Identify which cell holds the provided text, then report its (x, y) central coordinate. 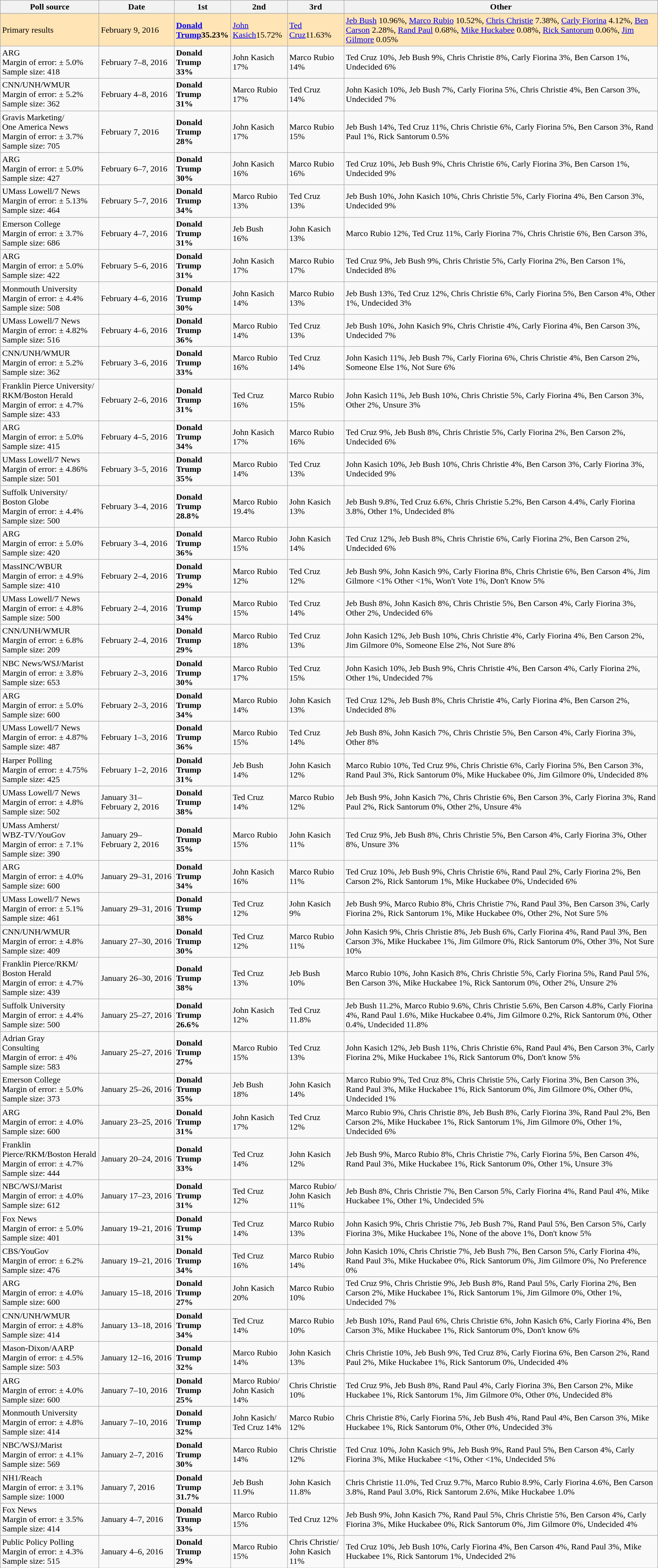
Emerson CollegeMargin of error: ± 3.7% Sample size: 686 (50, 233)
Jeb Bush 8%, Chris Christie 7%, Ben Carson 5%, Carly Fiorina 4%, Rand Paul 4%, Mike Huckabee 1%, Other 1%, Undecided 5% (501, 1196)
John Kasich 11%, Jeb Bush 10%, Chris Christie 5%, Carly Fiorina 4%, Ben Carson 3%, Other 2%, Unsure 3% (501, 400)
Ted Cruz 9%, Jeb Bush 9%, Chris Christie 5%, Carly Fiorina 2%, Ben Carson 1%, Undecided 8% (501, 266)
NBC/WSJ/MaristMargin of error: ± 4.0% Sample size: 612 (50, 1196)
Jeb Bush 13%, Ted Cruz 12%, Chris Christie 6%, Carly Fiorina 5%, Ben Carson 4%, Other 1%, Undecided 3% (501, 298)
Monmouth UniversityMargin of error: ± 4.4% Sample size: 508 (50, 298)
Franklin Pierce/RKM/Boston HeraldMargin of error: ± 4.7% Sample size: 439 (50, 978)
Poll source (50, 7)
February 1–3, 2016 (137, 737)
Ted Cruz11.8% (316, 1015)
Harper PollingMargin of error: ± 4.75% Sample size: 425 (50, 770)
UMass Lowell/7 NewsMargin of error: ± 5.1% Sample size: 461 (50, 909)
Date (137, 7)
February 5–6, 2016 (137, 266)
Jeb Bush 10%, Rand Paul 6%, Chris Christie 6%, John Kasich 6%, Carly Fiorina 4%, Ben Carson 3%, Mike Huckabee 1%, Rick Santorum 0%, Don't know 6% (501, 1325)
John Kasich 10%, Jeb Bush 9%, Chris Christie 4%, Ben Carson 4%, Carly Fiorina 2%, Other 1%, Undecided 7% (501, 673)
Chris Christie 11.0%, Ted Cruz 9.7%, Marco Rubio 8.9%, Carly Fiorina 4.6%, Ben Carson 3.8%, Rand Paul 3.0%, Rick Santorum 2.6%, Mike Huckabee 1.0% (501, 1487)
John Kasich 12%, Jeb Bush 11%, Chris Christie 6%, Rand Paul 4%, Ben Carson 3%, Carly Fiorina 2%, Mike Huckabee 1%, Rick Santorum 0%, Don't know 5% (501, 1053)
2nd (259, 7)
January 2–7, 2016 (137, 1455)
UMass Lowell/7 NewsMargin of error: ± 4.86% Sample size: 501 (50, 469)
John Kasich 11.8% (316, 1487)
Primary results (50, 30)
February 5–7, 2016 (137, 201)
CNN/UNH/WMURMargin of error: ± 4.8% Sample size: 409 (50, 941)
Other (501, 7)
Chris Christie 8%, Carly Fiorina 5%, Jeb Bush 4%, Rand Paul 4%, Ben Carson 3%, Mike Huckabee 1%, Rick Santorum 0%, Other 0%, Undecided 3% (501, 1422)
ARGMargin of error: ± 5.0% Sample size: 418 (50, 62)
January 20–24, 2016 (137, 1159)
ARGMargin of error: ± 5.0% Sample size: 600 (50, 705)
John Kasich 9%, Chris Christie 7%, Jeb Bush 7%, Rand Paul 5%, Ben Carson 5%, Carly Fiorina 3%, Mike Huckabee 1%, None of the above 1%, Don't know 5% (501, 1228)
NBC/WSJ/MaristMargin of error: ± 4.1% Sample size: 569 (50, 1455)
John Kasich20% (259, 1293)
Jeb Bush10% (316, 978)
John Kasich11% (316, 839)
Donald Trump26.6% (202, 1015)
Jeb Bush 10%, John Kasich 10%, Chris Christie 5%, Carly Fiorina 4%, Ben Carson 3%, Undecided 9% (501, 201)
Marco Rubio/John Kasich 14% (259, 1390)
Chris Christie10% (316, 1390)
Marco Rubio/John Kasich 11% (316, 1196)
John Kasich15.72% (259, 30)
January 29–February 2, 2016 (137, 839)
Jeb Bush 8%, John Kasich 7%, Chris Christie 5%, Ben Carson 4%, Carly Fiorina 3%, Other 8% (501, 737)
John Kasich9% (316, 909)
February 1–2, 2016 (137, 770)
Donald Trump35.23% (202, 30)
Jeb Bush 14%, Ted Cruz 11%, Chris Christie 6%, Carly Fiorina 5%, Ben Carson 3%, Rand Paul 1%, Rick Santorum 0.5% (501, 131)
January 4–6, 2016 (137, 1552)
January 12–16, 2016 (137, 1358)
3rd (316, 7)
Jeb Bush11.9% (259, 1487)
Ted Cruz 12% (316, 1520)
February 3–5, 2016 (137, 469)
MassINC/WBURMargin of error: ± 4.9% Sample size: 410 (50, 576)
John Kasich 11%, Jeb Bush 7%, Carly Fiorina 6%, Chris Christie 4%, Ben Carson 2%, Someone Else 1%, Not Sure 6% (501, 363)
Marco Rubio18% (259, 640)
January 31–February 2, 2016 (137, 802)
Ted Cruz 10%, John Kasich 9%, Jeb Bush 9%, Rand Paul 5%, Ben Carson 4%, Carly Fiorina 3%, Mike Huckabee <1%, Other <1%, Undecided 5% (501, 1455)
January 25–26, 2016 (137, 1089)
CBS/YouGovMargin of error: ± 6.2% Sample size: 476 (50, 1261)
Marco Rubio19.4% (259, 507)
January 26–30, 2016 (137, 978)
Jeb Bush 9%, John Kasich 9%, Carly Fiorina 8%, Chris Christie 6%, Ben Carson 4%, Jim Gilmore <1% Other <1%, Won't Vote 1%, Don't Know 5% (501, 576)
UMass Lowell/7 NewsMargin of error: ± 4.87% Sample size: 487 (50, 737)
Chris Christie12% (316, 1455)
Chris Christie 10%, Jeb Bush 9%, Ted Cruz 8%, Carly Fiorina 6%, Ben Carson 2%, Rand Paul 2%, Mike Huckabee 1%, Rick Santorum 0%, Undecided 4% (501, 1358)
February 2–6, 2016 (137, 400)
Public Policy PollingMargin of error: ± 4.3% Sample size: 515 (50, 1552)
Mason-Dixon/AARPMargin of error: ± 4.5% Sample size: 503 (50, 1358)
Franklin Pierce/RKM/Boston HeraldMargin of error: ± 4.7% Sample size: 444 (50, 1159)
NBC News/WSJ/MaristMargin of error: ± 3.8% Sample size: 653 (50, 673)
January 15–18, 2016 (137, 1293)
ARGMargin of error: ± 5.0% Sample size: 422 (50, 266)
Jeb Bush 8%, John Kasich 8%, Chris Christie 5%, Ben Carson 4%, Carly Fiorina 3%, Other 2%, Undecided 6% (501, 608)
Ted Cruz 10%, Jeb Bush 9%, Chris Christie 8%, Carly Fiorina 3%, Ben Carson 1%, Undecided 6% (501, 62)
Ted Cruz 10%, Jeb Bush 10%, Carly Fiorina 4%, Ben Carson 4%, Rand Paul 3%, Mike Huckabee 1%, Rick Santorum 1%, Undecided 2% (501, 1552)
UMass Lowell/7 NewsMargin of error: ± 4.8% Sample size: 500 (50, 608)
Ted Cruz 9%, Jeb Bush 8%, Rand Paul 4%, Carly Fiorina 3%, Ben Carson 2%, Mike Huckabee 1%, Rick Santorum 1%, Jim Gilmore 0%, Other 0%, Undecided 8% (501, 1390)
ARGMargin of error: ± 5.0% Sample size: 427 (50, 169)
Fox NewsMargin of error: ± 5.0% Sample size: 401 (50, 1228)
Donald Trump28.8% (202, 507)
Adrian GrayConsultingMargin of error: ± 4% Sample size: 583 (50, 1053)
January 13–18, 2016 (137, 1325)
Ted Cruz 12%, Jeb Bush 8%, Chris Christie 6%, Carly Fiorina 2%, Ben Carson 2%, Undecided 6% (501, 544)
Emerson CollegeMargin of error: ± 5.0% Sample size: 373 (50, 1089)
NH1/ReachMargin of error: ± 3.1% Sample size: 1000 (50, 1487)
1st (202, 7)
Suffolk UniversityMargin of error: ± 4.4% Sample size: 500 (50, 1015)
CNN/UNH/WMURMargin of error: ± 6.8% Sample size: 209 (50, 640)
John Kasich 10%, Jeb Bush 7%, Carly Fiorina 5%, Chris Christie 4%, Ben Carson 3%, Undecided 7% (501, 95)
Jeb Bush 9.8%, Ted Cruz 6.6%, Chris Christie 5.2%, Ben Carson 4.4%, Carly Fiorina 3.8%, Other 1%, Undecided 8% (501, 507)
Donald Trump28% (202, 131)
Ted Cruz 10%, Jeb Bush 9%, Chris Christie 6%, Carly Fiorina 3%, Ben Carson 1%, Undecided 9% (501, 169)
UMass Lowell/7 NewsMargin of error: ± 4.82% Sample size: 516 (50, 330)
UMass Amherst/WBZ-TV/YouGovMargin of error: ± 7.1% Sample size: 390 (50, 839)
Jeb Bush18% (259, 1089)
Suffolk University/Boston GlobeMargin of error: ± 4.4% Sample size: 500 (50, 507)
February 6–7, 2016 (137, 169)
January 4–7, 2016 (137, 1520)
Jeb Bush 9%, John Kasich 7%, Chris Christie 6%, Ben Carson 3%, Carly Fiorina 3%, Rand Paul 2%, Rick Santorum 0%, Other 2%, Unsure 4% (501, 802)
Marco Rubio 12%, Ted Cruz 11%, Carly Fiorina 7%, Chris Christie 6%, Ben Carson 3%, (501, 233)
ARGMargin of error: ± 5.0% Sample size: 415 (50, 437)
Ted Cruz 9%, Jeb Bush 8%, Chris Christie 5%, Ben Carson 4%, Carly Fiorina 3%, Other 8%, Unsure 3% (501, 839)
CNN/UNH/WMURMargin of error: ± 4.8% Sample size: 414 (50, 1325)
February 7–8, 2016 (137, 62)
Fox NewsMargin of error: ± 3.5% Sample size: 414 (50, 1520)
February 4–8, 2016 (137, 95)
Chris Christie/John Kasich 11% (316, 1552)
ARGMargin of error: ± 5.0% Sample size: 420 (50, 544)
John Kasich/Ted Cruz 14% (259, 1422)
January 23–25, 2016 (137, 1122)
January 27–30, 2016 (137, 941)
January 7, 2016 (137, 1487)
February 4–7, 2016 (137, 233)
Jeb Bush 10%, John Kasich 9%, Chris Christie 4%, Carly Fiorina 4%, Ben Carson 3%, Undecided 7% (501, 330)
Gravis Marketing/One America NewsMargin of error: ± 3.7% Sample size: 705 (50, 131)
Monmouth UniversityMargin of error: ± 4.8% Sample size: 414 (50, 1422)
Franklin Pierce University/RKM/Boston HeraldMargin of error: ± 4.7% Sample size: 433 (50, 400)
February 4–5, 2016 (137, 437)
UMass Lowell/7 NewsMargin of error: ± 5.13% Sample size: 464 (50, 201)
Ted Cruz11.63% (316, 30)
UMass Lowell/7 NewsMargin of error: ± 4.8% Sample size: 502 (50, 802)
Ted Cruz 12%, Jeb Bush 8%, Chris Christie 4%, Carly Fiorina 4%, Ben Carson 2%, Undecided 8% (501, 705)
Ted Cruz 10%, Jeb Bush 9%, Chris Christie 6%, Rand Paul 2%, Carly Fiorina 2%, Ben Carson 2%, Rick Santorum 1%, Mike Huckabee 0%, Undecided 6% (501, 876)
Donald Trump25% (202, 1390)
January 17–23, 2016 (137, 1196)
Jeb Bush14% (259, 770)
Ted Cruz 9%, Jeb Bush 8%, Chris Christie 5%, Carly Fiorina 2%, Ben Carson 2%, Undecided 6% (501, 437)
February 3–6, 2016 (137, 363)
Ted Cruz15% (316, 673)
Donald Trump31.7% (202, 1487)
February 7, 2016 (137, 131)
Jeb Bush16% (259, 233)
John Kasich 10%, Jeb Bush 10%, Chris Christie 4%, Ben Carson 3%, Carly Fiorina 3%, Undecided 9% (501, 469)
John Kasich 12%, Jeb Bush 10%, Chris Christie 4%, Carly Fiorina 4%, Ben Carson 2%, Jim Gilmore 0%, Someone Else 2%, Not Sure 8% (501, 640)
February 9, 2016 (137, 30)
